Return [X, Y] of the center of cell containing provided text 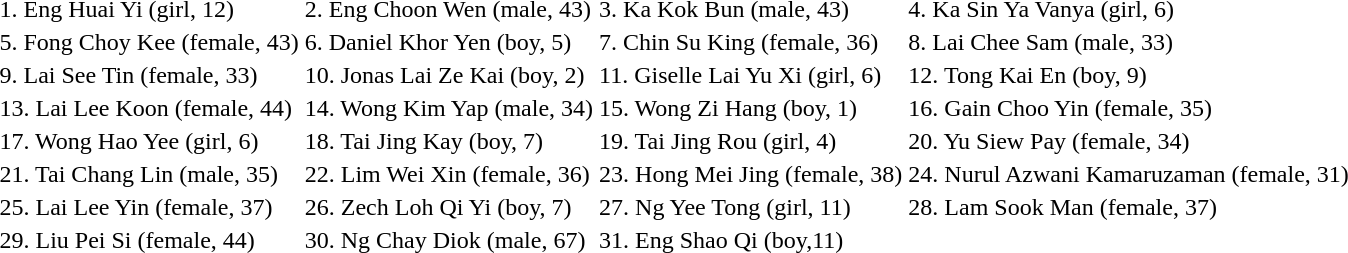
11. Giselle Lai Yu Xi (girl, 6) [751, 75]
26. Zech Loh Qi Yi (boy, 7) [448, 207]
7. Chin Su King (female, 36) [751, 42]
10. Jonas Lai Ze Kai (boy, 2) [448, 75]
23. Hong Mei Jing (female, 38) [751, 174]
6. Daniel Khor Yen (boy, 5) [448, 42]
15. Wong Zi Hang (boy, 1) [751, 108]
27. Ng Yee Tong (girl, 11) [751, 207]
19. Tai Jing Rou (girl, 4) [751, 141]
14. Wong Kim Yap (male, 34) [448, 108]
22. Lim Wei Xin (female, 36) [448, 174]
18. Tai Jing Kay (boy, 7) [448, 141]
